Return [x, y] of the center of cell containing provided text 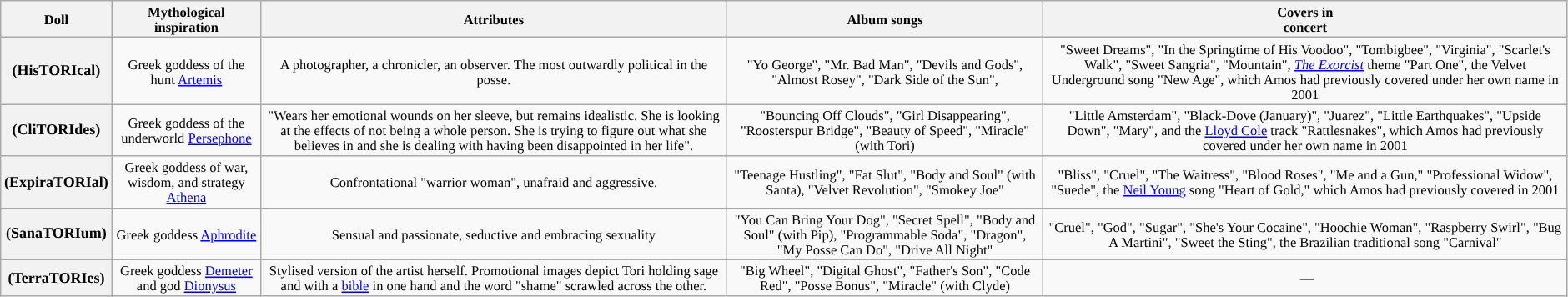
(TerraTORIes) [57, 278]
Covers inconcert [1305, 19]
(CliTORIdes) [57, 130]
"Yo George", "Mr. Bad Man", "Devils and Gods", "Almost Rosey", "Dark Side of the Sun", [885, 71]
Greek goddess of the hunt Artemis [187, 71]
Confrontational "warrior woman", unafraid and aggressive. [494, 182]
Attributes [494, 19]
(HisTORIcal) [57, 71]
A photographer, a chronicler, an observer. The most outwardly political in the posse. [494, 71]
Greek goddess of war, wisdom, and strategy Athena [187, 182]
(ExpiraTORIal) [57, 182]
"Bouncing Off Clouds", "Girl Disappearing", "Roosterspur Bridge", "Beauty of Speed", "Miracle" (with Tori) [885, 130]
Mythologicalinspiration [187, 19]
— [1305, 278]
Greek goddess of the underworld Persephone [187, 130]
(SanaTORIum) [57, 234]
Greek goddess Aphrodite [187, 234]
Sensual and passionate, seductive and embracing sexuality [494, 234]
"Big Wheel", "Digital Ghost", "Father's Son", "Code Red", "Posse Bonus", "Miracle" (with Clyde) [885, 278]
Greek goddess Demeter and god Dionysus [187, 278]
"You Can Bring Your Dog", "Secret Spell", "Body and Soul" (with Pip), "Programmable Soda", "Dragon", "My Posse Can Do", "Drive All Night" [885, 234]
"Teenage Hustling", "Fat Slut", "Body and Soul" (with Santa), "Velvet Revolution", "Smokey Joe" [885, 182]
Doll [57, 19]
Album songs [885, 19]
